Capture the cell that displays the provided text and extract its (x, y) central coordinate. 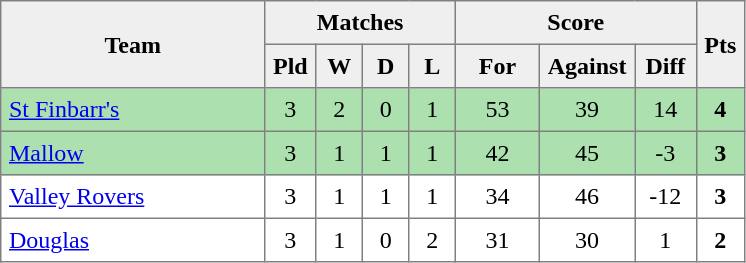
39 (586, 110)
42 (497, 153)
W (339, 66)
4 (720, 110)
Team (133, 44)
30 (586, 240)
Score (576, 23)
Douglas (133, 240)
31 (497, 240)
D (385, 66)
L (432, 66)
14 (666, 110)
Valley Rovers (133, 197)
34 (497, 197)
Diff (666, 66)
Pts (720, 44)
-3 (666, 153)
53 (497, 110)
-12 (666, 197)
Matches (360, 23)
Pld (290, 66)
For (497, 66)
46 (586, 197)
45 (586, 153)
Mallow (133, 153)
Against (586, 66)
St Finbarr's (133, 110)
